Provide the (x, y) coordinate of the cell's center where the given text is located.  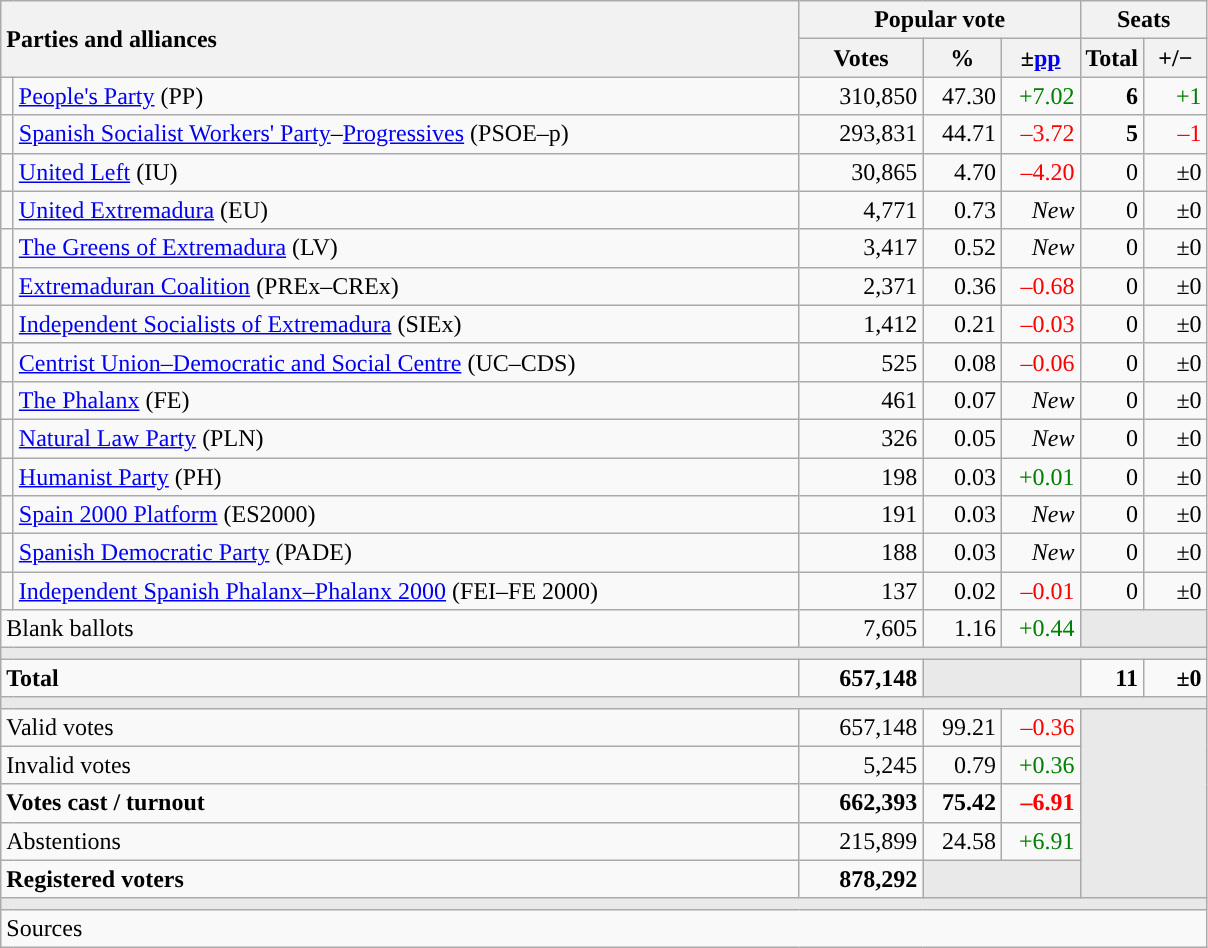
–1 (1176, 134)
±pp (1040, 58)
878,292 (861, 879)
0.08 (962, 362)
0.73 (962, 210)
0.36 (962, 286)
–0.03 (1040, 324)
United Extremadura (EU) (406, 210)
–0.36 (1040, 727)
Independent Spanish Phalanx–Phalanx 2000 (FEI–FE 2000) (406, 591)
–3.72 (1040, 134)
0.07 (962, 400)
461 (861, 400)
5 (1112, 134)
293,831 (861, 134)
326 (861, 438)
47.30 (962, 96)
+0.36 (1040, 765)
3,417 (861, 248)
4.70 (962, 172)
Blank ballots (400, 629)
Registered voters (400, 879)
Parties and alliances (400, 39)
+/− (1176, 58)
+6.91 (1040, 841)
Abstentions (400, 841)
188 (861, 553)
0.79 (962, 765)
Valid votes (400, 727)
–0.01 (1040, 591)
Seats (1144, 20)
0.05 (962, 438)
The Greens of Extremadura (LV) (406, 248)
191 (861, 515)
4,771 (861, 210)
+7.02 (1040, 96)
1,412 (861, 324)
310,850 (861, 96)
24.58 (962, 841)
6 (1112, 96)
30,865 (861, 172)
Humanist Party (PH) (406, 477)
Invalid votes (400, 765)
Votes (861, 58)
Votes cast / turnout (400, 803)
Centrist Union–Democratic and Social Centre (UC–CDS) (406, 362)
Spain 2000 Platform (ES2000) (406, 515)
–0.68 (1040, 286)
198 (861, 477)
People's Party (PP) (406, 96)
1.16 (962, 629)
75.42 (962, 803)
+0.01 (1040, 477)
Independent Socialists of Extremadura (SIEx) (406, 324)
215,899 (861, 841)
0.02 (962, 591)
2,371 (861, 286)
Natural Law Party (PLN) (406, 438)
% (962, 58)
99.21 (962, 727)
–6.91 (1040, 803)
Spanish Socialist Workers' Party–Progressives (PSOE–p) (406, 134)
+0.44 (1040, 629)
0.21 (962, 324)
Spanish Democratic Party (PADE) (406, 553)
0.52 (962, 248)
+1 (1176, 96)
7,605 (861, 629)
662,393 (861, 803)
525 (861, 362)
United Left (IU) (406, 172)
5,245 (861, 765)
–4.20 (1040, 172)
–0.06 (1040, 362)
Sources (604, 928)
The Phalanx (FE) (406, 400)
Extremaduran Coalition (PREx–CREx) (406, 286)
Popular vote (940, 20)
44.71 (962, 134)
11 (1112, 678)
137 (861, 591)
